Locate the cell with the specified text and output its [X, Y] center coordinate. 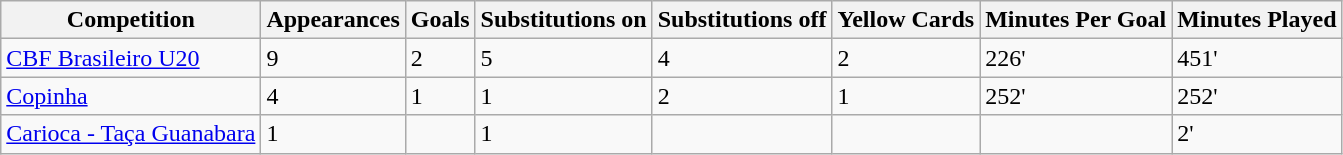
Substitutions off [742, 20]
5 [564, 58]
Goals [440, 20]
451' [1257, 58]
9 [333, 58]
226' [1076, 58]
Minutes Per Goal [1076, 20]
Copinha [131, 96]
Appearances [333, 20]
Substitutions on [564, 20]
Yellow Cards [906, 20]
CBF Brasileiro U20 [131, 58]
Minutes Played [1257, 20]
Competition [131, 20]
2' [1257, 134]
Carioca - Taça Guanabara [131, 134]
